For the text-containing cell, return its midpoint in [x, y] coordinate format. 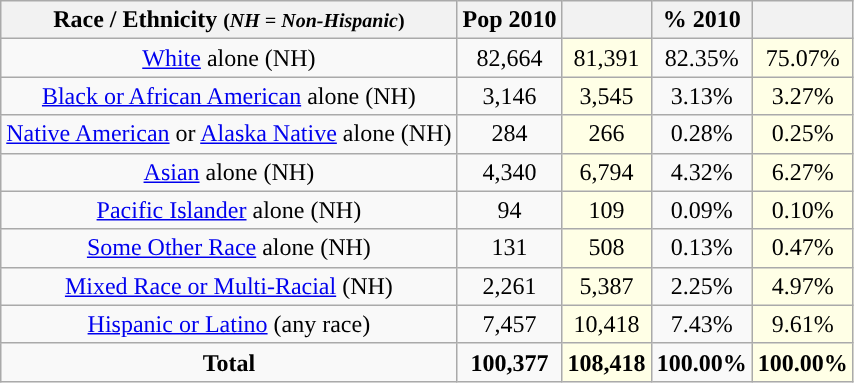
94 [510, 210]
Asian alone (NH) [229, 172]
9.61% [802, 324]
5,387 [606, 286]
7,457 [510, 324]
108,418 [606, 362]
109 [606, 210]
2,261 [510, 286]
131 [510, 248]
3,146 [510, 96]
266 [606, 134]
Race / Ethnicity (NH = Non-Hispanic) [229, 20]
3.13% [702, 96]
7.43% [702, 324]
284 [510, 134]
10,418 [606, 324]
75.07% [802, 58]
Hispanic or Latino (any race) [229, 324]
81,391 [606, 58]
Black or African American alone (NH) [229, 96]
Some Other Race alone (NH) [229, 248]
Total [229, 362]
508 [606, 248]
0.28% [702, 134]
Mixed Race or Multi-Racial (NH) [229, 286]
Pop 2010 [510, 20]
4,340 [510, 172]
3,545 [606, 96]
0.10% [802, 210]
6.27% [802, 172]
Native American or Alaska Native alone (NH) [229, 134]
2.25% [702, 286]
100,377 [510, 362]
82.35% [702, 58]
White alone (NH) [229, 58]
0.25% [802, 134]
3.27% [802, 96]
0.47% [802, 248]
% 2010 [702, 20]
0.09% [702, 210]
6,794 [606, 172]
0.13% [702, 248]
82,664 [510, 58]
4.32% [702, 172]
Pacific Islander alone (NH) [229, 210]
4.97% [802, 286]
